Return the (x, y) coordinate for the center point of the cell that contains the specified text.  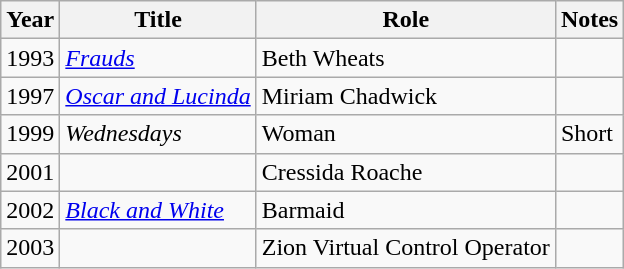
Beth Wheats (406, 58)
Title (158, 20)
Woman (406, 134)
Zion Virtual Control Operator (406, 248)
Notes (589, 20)
Cressida Roache (406, 172)
Frauds (158, 58)
Short (589, 134)
1999 (30, 134)
Wednesdays (158, 134)
Barmaid (406, 210)
Role (406, 20)
Oscar and Lucinda (158, 96)
2001 (30, 172)
1997 (30, 96)
1993 (30, 58)
2002 (30, 210)
Year (30, 20)
Miriam Chadwick (406, 96)
2003 (30, 248)
Black and White (158, 210)
